Output the [X, Y] coordinate of the center of the cell containing the given text.  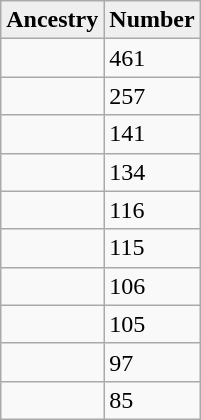
134 [152, 172]
115 [152, 248]
116 [152, 210]
97 [152, 362]
106 [152, 286]
105 [152, 324]
257 [152, 96]
461 [152, 58]
141 [152, 134]
Number [152, 20]
85 [152, 400]
Ancestry [52, 20]
